Capture the cell that displays the provided text and extract its (x, y) central coordinate. 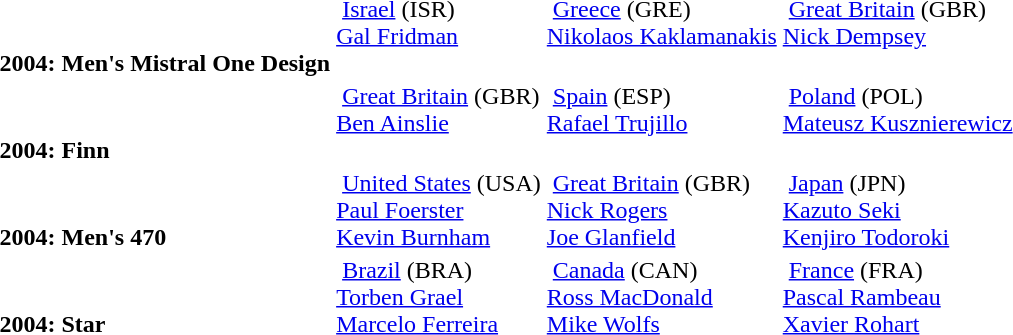
Spain (ESP)Rafael Trujillo (662, 123)
Great Britain (GBR)Nick RogersJoe Glanfield (662, 210)
Great Britain (GBR)Ben Ainslie (439, 123)
United States (USA)Paul FoersterKevin Burnham (439, 210)
